Determine the [X, Y] coordinate at the center of the cell enclosing the given text.  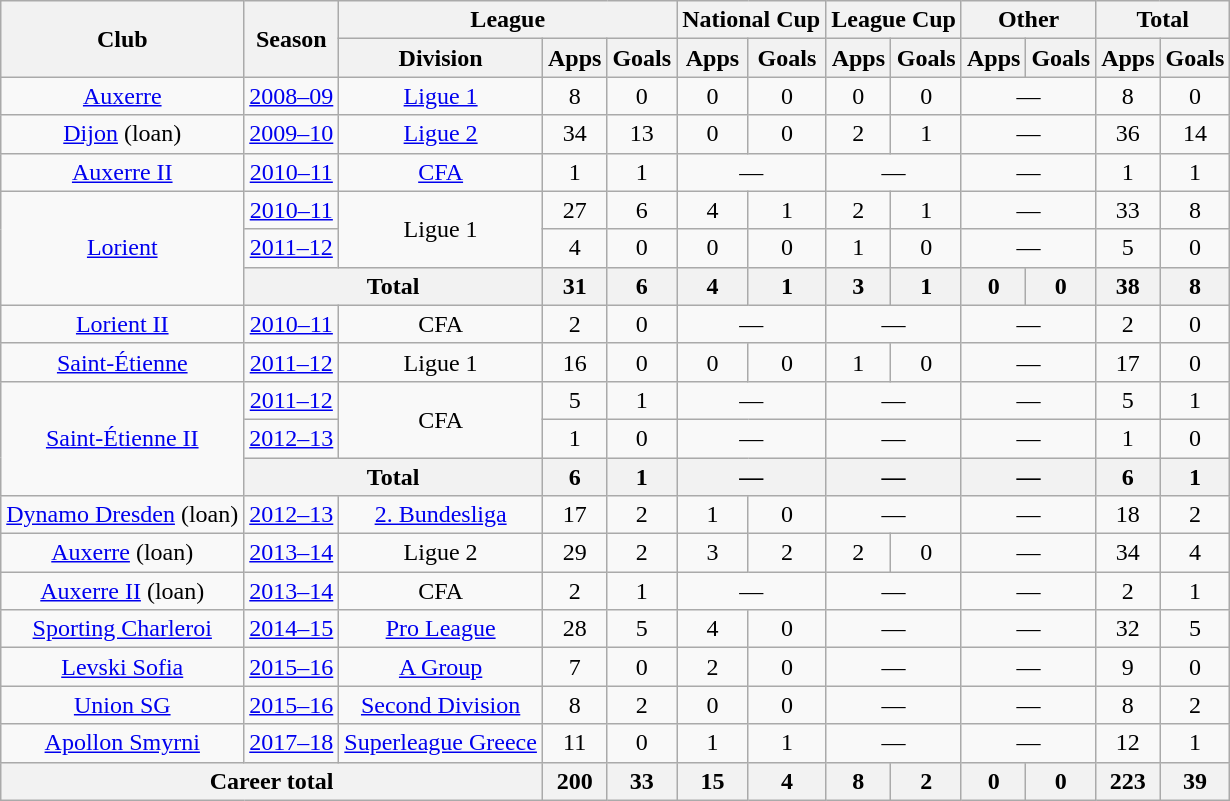
2017–18 [292, 743]
39 [1195, 781]
36 [1128, 134]
7 [574, 667]
Levski Sofia [122, 667]
Season [292, 39]
Career total [272, 781]
11 [574, 743]
Auxerre [122, 96]
16 [574, 362]
Other [1028, 20]
Dijon (loan) [122, 134]
Superleague Greece [441, 743]
2009–10 [292, 134]
14 [1195, 134]
18 [1128, 515]
Union SG [122, 705]
Auxerre (loan) [122, 553]
223 [1128, 781]
National Cup [752, 20]
Club [122, 39]
Saint-Étienne II [122, 438]
28 [574, 629]
12 [1128, 743]
Dynamo Dresden (loan) [122, 515]
Auxerre II (loan) [122, 591]
League [508, 20]
200 [574, 781]
2008–09 [292, 96]
38 [1128, 286]
Saint-Étienne [122, 362]
9 [1128, 667]
Lorient II [122, 324]
2. Bundesliga [441, 515]
27 [574, 210]
A Group [441, 667]
15 [713, 781]
Apollon Smyrni [122, 743]
29 [574, 553]
Lorient [122, 248]
Second Division [441, 705]
Division [441, 58]
League Cup [894, 20]
Sporting Charleroi [122, 629]
13 [642, 134]
Auxerre II [122, 172]
32 [1128, 629]
Pro League [441, 629]
31 [574, 286]
2014–15 [292, 629]
